Output the [x, y] coordinate of the center of the cell containing the given text.  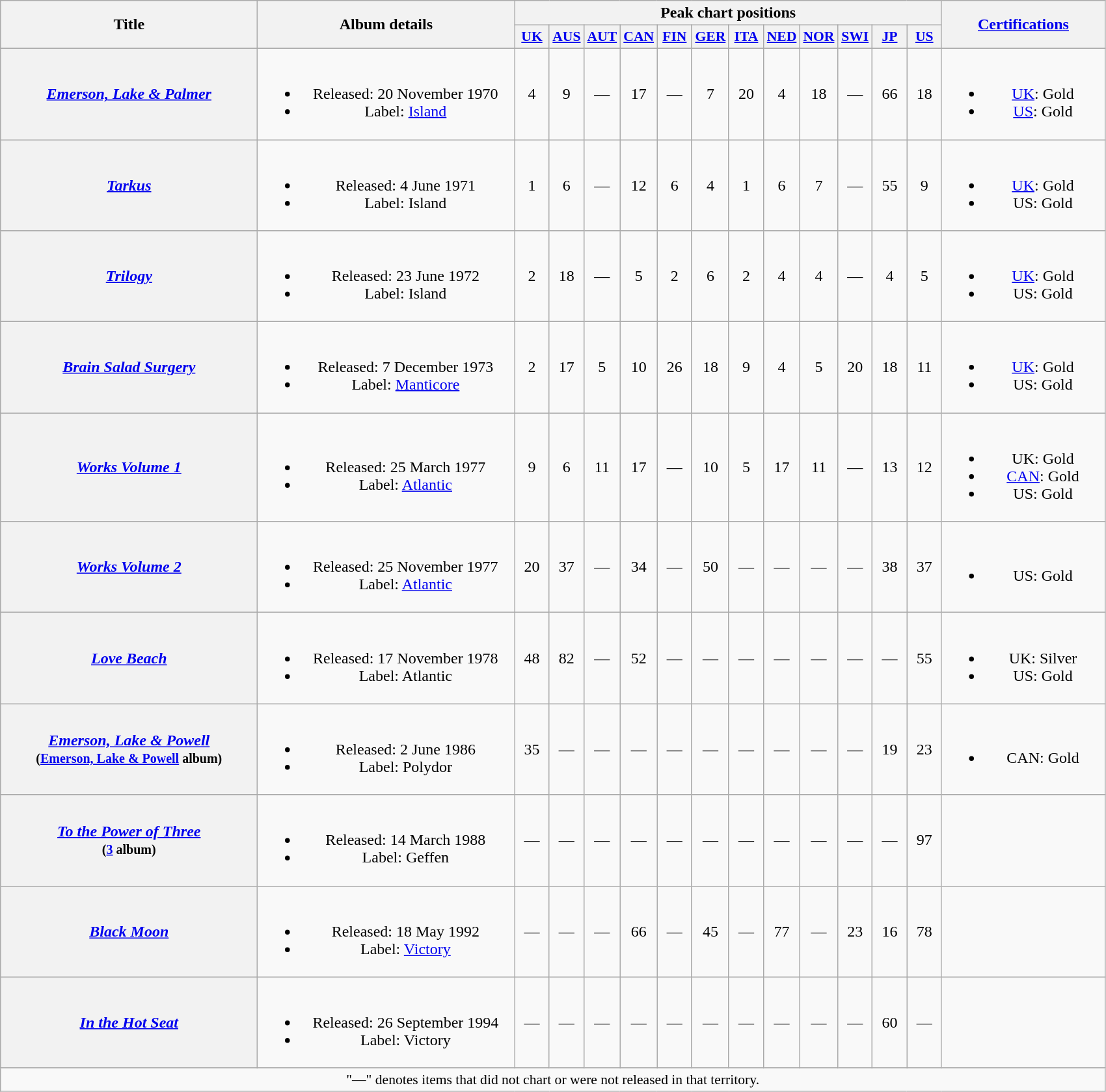
Trilogy [129, 276]
19 [890, 749]
Released: 25 November 1977Label: Atlantic [386, 567]
Released: 7 December 1973Label: Manticore [386, 367]
US [924, 37]
"—" denotes items that did not chart or were not released in that territory. [553, 1080]
SWI [855, 37]
Love Beach [129, 658]
Released: 26 September 1994Label: Victory [386, 1022]
Emerson, Lake & Palmer [129, 94]
Released: 2 June 1986Label: Polydor [386, 749]
NED [782, 37]
13 [890, 467]
Tarkus [129, 185]
Title [129, 25]
CAN: Gold [1023, 749]
Works Volume 1 [129, 467]
Released: 14 March 1988Label: Geffen [386, 840]
45 [710, 931]
38 [890, 567]
FIN [674, 37]
NOR [818, 37]
JP [890, 37]
Released: 20 November 1970Label: Island [386, 94]
52 [639, 658]
Certifications [1023, 25]
78 [924, 931]
50 [710, 567]
ITA [746, 37]
GER [710, 37]
Released: 18 May 1992Label: Victory [386, 931]
AUT [602, 37]
UK: SilverUS: Gold [1023, 658]
Works Volume 2 [129, 567]
97 [924, 840]
Released: 4 June 1971Label: Island [386, 185]
26 [674, 367]
Released: 25 March 1977Label: Atlantic [386, 467]
34 [639, 567]
In the Hot Seat [129, 1022]
Released: 23 June 1972Label: Island [386, 276]
16 [890, 931]
Album details [386, 25]
77 [782, 931]
Brain Salad Surgery [129, 367]
48 [532, 658]
Emerson, Lake & Powell(Emerson, Lake & Powell album) [129, 749]
AUS [566, 37]
To the Power of Three(3 album) [129, 840]
35 [532, 749]
82 [566, 658]
UK [532, 37]
CAN [639, 37]
60 [890, 1022]
UK: GoldCAN: GoldUS: Gold [1023, 467]
Black Moon [129, 931]
Released: 17 November 1978Label: Atlantic [386, 658]
Peak chart positions [729, 13]
US: Gold [1023, 567]
